Detect which cell encompasses the target text, then output its (x, y) center coordinate. 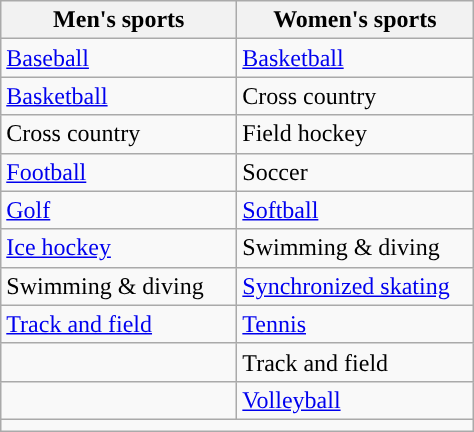
Men's sports (119, 20)
Soccer (355, 172)
Women's sports (355, 20)
Golf (119, 210)
Tennis (355, 324)
Field hockey (355, 134)
Ice hockey (119, 248)
Football (119, 172)
Synchronized skating (355, 286)
Volleyball (355, 400)
Baseball (119, 58)
Softball (355, 210)
